Output the (x, y) coordinate of the center of the cell containing the given text.  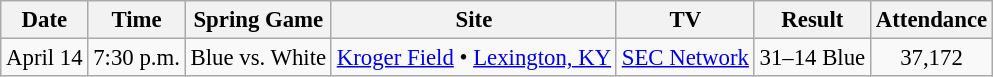
Spring Game (258, 20)
7:30 p.m. (136, 58)
April 14 (44, 58)
Date (44, 20)
TV (685, 20)
Site (474, 20)
37,172 (931, 58)
Result (812, 20)
Blue vs. White (258, 58)
SEC Network (685, 58)
Attendance (931, 20)
31–14 Blue (812, 58)
Time (136, 20)
Kroger Field • Lexington, KY (474, 58)
